Provide the [x, y] coordinate of the cell's center where the given text is located.  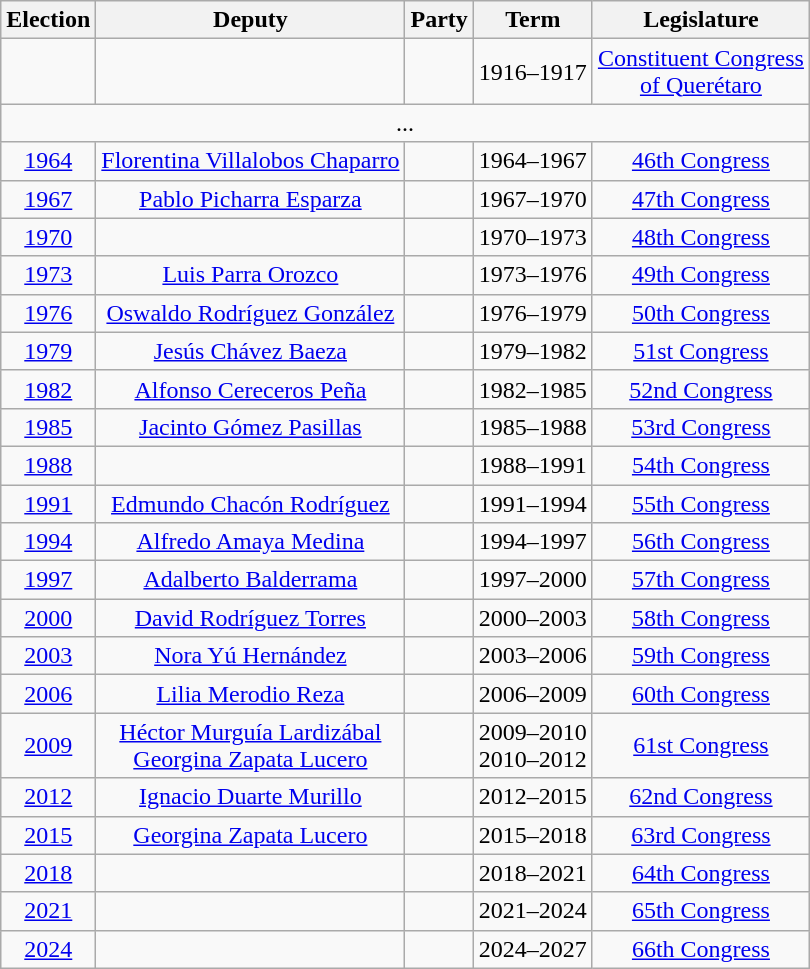
63rd Congress [700, 835]
1988–1991 [532, 465]
Pablo Picharra Esparza [250, 199]
1994–1997 [532, 542]
1985–1988 [532, 427]
Jesús Chávez Baeza [250, 351]
Jacinto Gómez Pasillas [250, 427]
2015–2018 [532, 835]
61st Congress [700, 746]
2012–2015 [532, 797]
Deputy [250, 20]
2015 [48, 835]
55th Congress [700, 503]
1991 [48, 503]
Alfredo Amaya Medina [250, 542]
2024 [48, 949]
1973 [48, 275]
1976–1979 [532, 313]
66th Congress [700, 949]
David Rodríguez Torres [250, 618]
59th Congress [700, 656]
2012 [48, 797]
1979–1982 [532, 351]
2018 [48, 873]
48th Congress [700, 237]
2000–2003 [532, 618]
65th Congress [700, 911]
1991–1994 [532, 503]
1970–1973 [532, 237]
1964 [48, 161]
1985 [48, 427]
... [406, 123]
2006–2009 [532, 694]
Constituent Congressof Querétaro [700, 72]
1994 [48, 542]
52nd Congress [700, 389]
64th Congress [700, 873]
Oswaldo Rodríguez González [250, 313]
Election [48, 20]
Ignacio Duarte Murillo [250, 797]
Georgina Zapata Lucero [250, 835]
51st Congress [700, 351]
2000 [48, 618]
2003 [48, 656]
1967 [48, 199]
Héctor Murguía LardizábalGeorgina Zapata Lucero [250, 746]
54th Congress [700, 465]
2003–2006 [532, 656]
1997–2000 [532, 580]
Legislature [700, 20]
1997 [48, 580]
1979 [48, 351]
1916–1917 [532, 72]
Adalberto Balderrama [250, 580]
Edmundo Chacón Rodríguez [250, 503]
2021–2024 [532, 911]
1976 [48, 313]
Florentina Villalobos Chaparro [250, 161]
2018–2021 [532, 873]
Term [532, 20]
Luis Parra Orozco [250, 275]
47th Congress [700, 199]
Lilia Merodio Reza [250, 694]
2024–2027 [532, 949]
58th Congress [700, 618]
1988 [48, 465]
2021 [48, 911]
1964–1967 [532, 161]
1982–1985 [532, 389]
1970 [48, 237]
53rd Congress [700, 427]
Alfonso Cereceros Peña [250, 389]
1982 [48, 389]
49th Congress [700, 275]
2009 [48, 746]
57th Congress [700, 580]
60th Congress [700, 694]
Party [439, 20]
2006 [48, 694]
2009–20102010–2012 [532, 746]
62nd Congress [700, 797]
1967–1970 [532, 199]
46th Congress [700, 161]
56th Congress [700, 542]
50th Congress [700, 313]
1973–1976 [532, 275]
Nora Yú Hernández [250, 656]
